Return the (x, y) coordinate for the center point of the cell that contains the specified text.  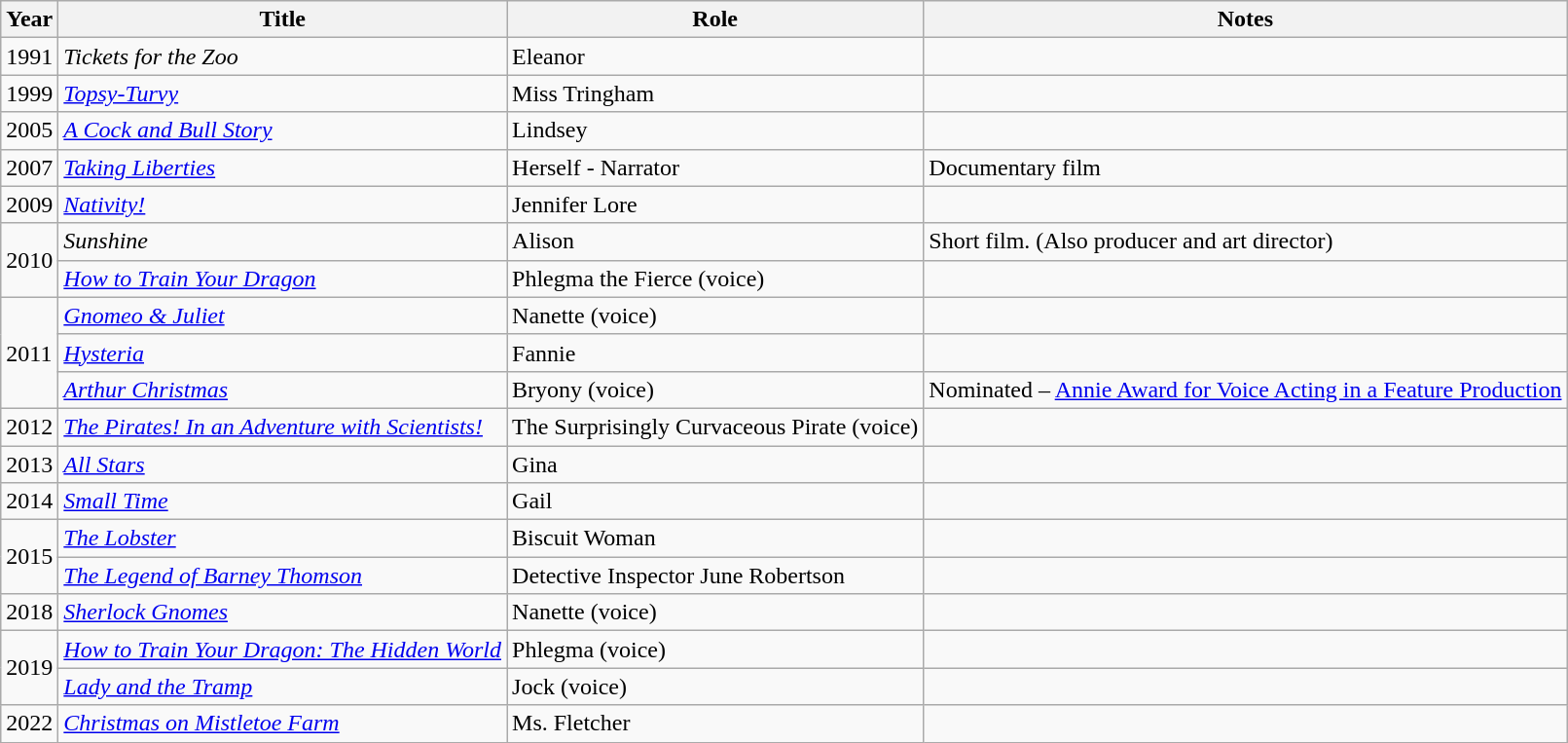
How to Train Your Dragon (282, 279)
Tickets for the Zoo (282, 56)
Hysteria (282, 353)
2011 (29, 353)
2009 (29, 204)
Lindsey (715, 130)
2022 (29, 724)
Biscuit Woman (715, 539)
Taking Liberties (282, 167)
Herself - Narrator (715, 167)
Jennifer Lore (715, 204)
All Stars (282, 464)
Nativity! (282, 204)
Short film. (Also producer and art director) (1246, 241)
The Surprisingly Curvaceous Pirate (voice) (715, 427)
1991 (29, 56)
Bryony (voice) (715, 390)
1999 (29, 93)
Year (29, 19)
Gnomeo & Juliet (282, 316)
Ms. Fletcher (715, 724)
Gina (715, 464)
2013 (29, 464)
Detective Inspector June Robertson (715, 576)
Nominated – Annie Award for Voice Acting in a Feature Production (1246, 390)
Title (282, 19)
Small Time (282, 502)
Notes (1246, 19)
Alison (715, 241)
Documentary film (1246, 167)
2007 (29, 167)
2005 (29, 130)
Fannie (715, 353)
The Pirates! In an Adventure with Scientists! (282, 427)
Sunshine (282, 241)
Gail (715, 502)
Role (715, 19)
2010 (29, 260)
Lady and the Tramp (282, 687)
Phlegma (voice) (715, 650)
Miss Tringham (715, 93)
The Lobster (282, 539)
The Legend of Barney Thomson (282, 576)
2019 (29, 668)
Jock (voice) (715, 687)
Christmas on Mistletoe Farm (282, 724)
A Cock and Bull Story (282, 130)
2015 (29, 557)
Sherlock Gnomes (282, 613)
Arthur Christmas (282, 390)
Phlegma the Fierce (voice) (715, 279)
2018 (29, 613)
Topsy-Turvy (282, 93)
How to Train Your Dragon: The Hidden World (282, 650)
2014 (29, 502)
Eleanor (715, 56)
2012 (29, 427)
